Output the (x, y) coordinate of the center of the cell containing the given text.  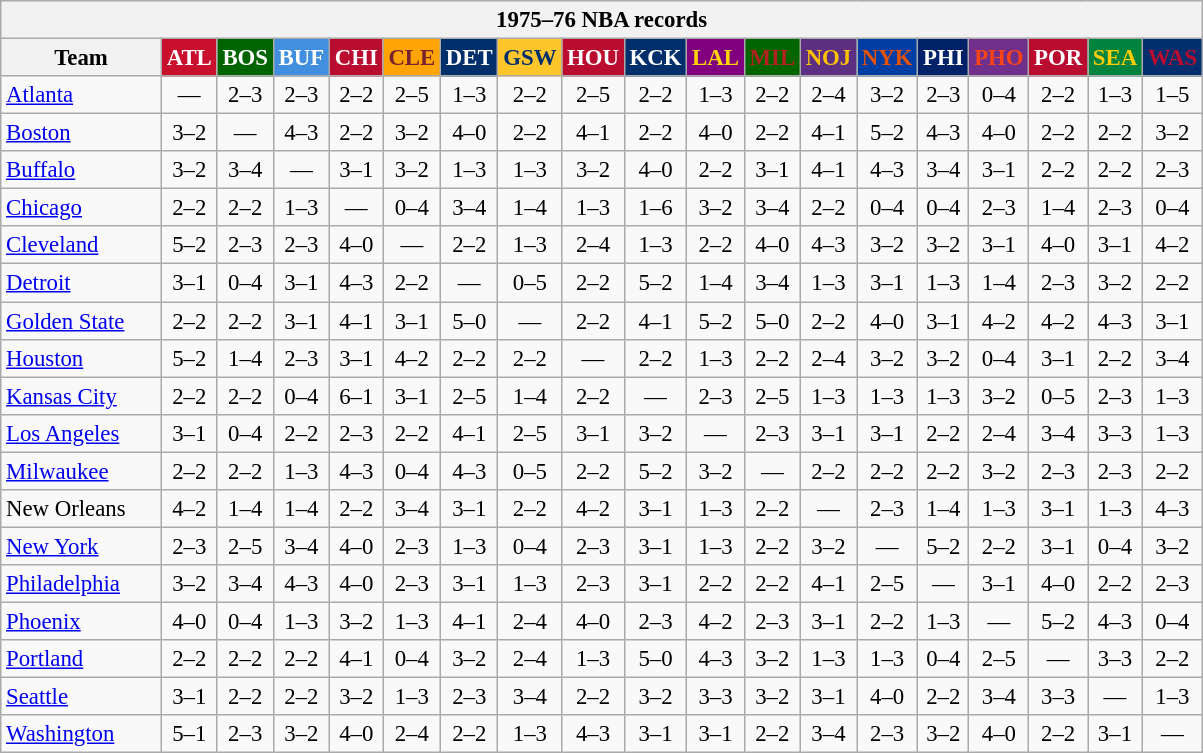
Kansas City (82, 396)
BUF (301, 58)
Washington (82, 734)
Philadelphia (82, 584)
Golden State (82, 321)
BOS (245, 58)
PHI (944, 58)
1975–76 NBA records (602, 20)
GSW (530, 58)
Buffalo (82, 170)
Boston (82, 133)
Detroit (82, 283)
Seattle (82, 697)
DET (470, 58)
Los Angeles (82, 433)
Portland (82, 659)
ATL (189, 58)
SEA (1116, 58)
LAL (716, 58)
KCK (656, 58)
Cleveland (82, 245)
New Orleans (82, 509)
6–1 (356, 396)
1–6 (656, 208)
CLE (412, 58)
NOJ (828, 58)
NYK (888, 58)
5–1 (189, 734)
Houston (82, 358)
PHO (999, 58)
POR (1058, 58)
Milwaukee (82, 471)
Team (82, 58)
HOU (594, 58)
Phoenix (82, 621)
WAS (1172, 58)
MIL (772, 58)
CHI (356, 58)
1–5 (1172, 95)
New York (82, 546)
Chicago (82, 208)
Atlanta (82, 95)
